Output the [X, Y] coordinate of the center of the cell containing the given text.  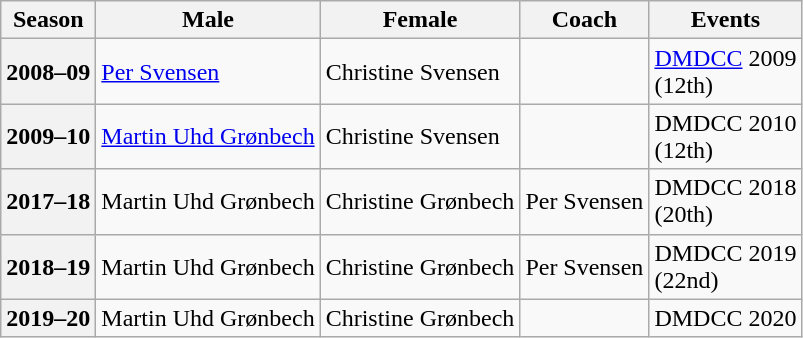
DMDCC 2018 (20th) [726, 202]
Male [208, 20]
Coach [584, 20]
DMDCC 2010 (12th) [726, 136]
2019–20 [48, 318]
2008–09 [48, 72]
DMDCC 2009 (12th) [726, 72]
2018–19 [48, 266]
2017–18 [48, 202]
Events [726, 20]
DMDCC 2019 (22nd) [726, 266]
DMDCC 2020 [726, 318]
2009–10 [48, 136]
Season [48, 20]
Female [420, 20]
